Determine the [X, Y] coordinate at the center of the cell enclosing the given text.  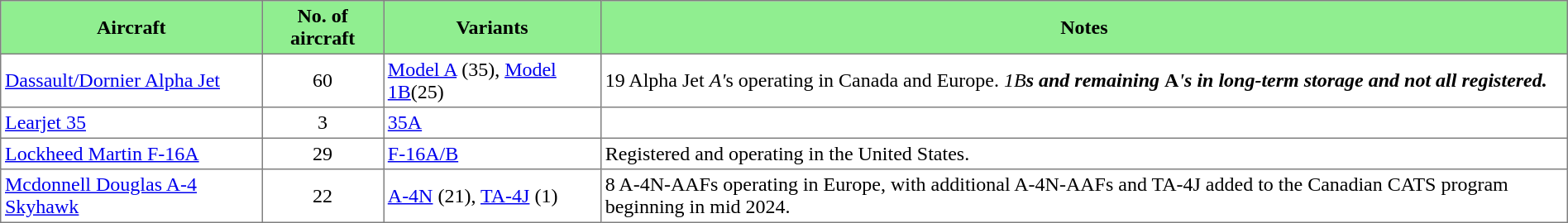
19 Alpha Jet A's operating in Canada and Europe. 1Bs and remaining A's in long-term storage and not all registered. [1083, 80]
35A [493, 123]
8 A-4N-AAFs operating in Europe, with additional A-4N-AAFs and TA-4J added to the Canadian CATS program beginning in mid 2024. [1083, 196]
A-4N (21), TA-4J (1) [493, 196]
3 [323, 123]
Model A (35), Model 1B(25) [493, 80]
60 [323, 80]
Lockheed Martin F-16A [131, 154]
Learjet 35 [131, 123]
22 [323, 196]
Mcdonnell Douglas A-4 Skyhawk [131, 196]
29 [323, 154]
Notes [1083, 27]
Dassault/Dornier Alpha Jet [131, 80]
F-16A/B [493, 154]
No. of aircraft [323, 27]
Registered and operating in the United States. [1083, 154]
Aircraft [131, 27]
Variants [493, 27]
